Identify which cell holds the provided text, then report its (X, Y) central coordinate. 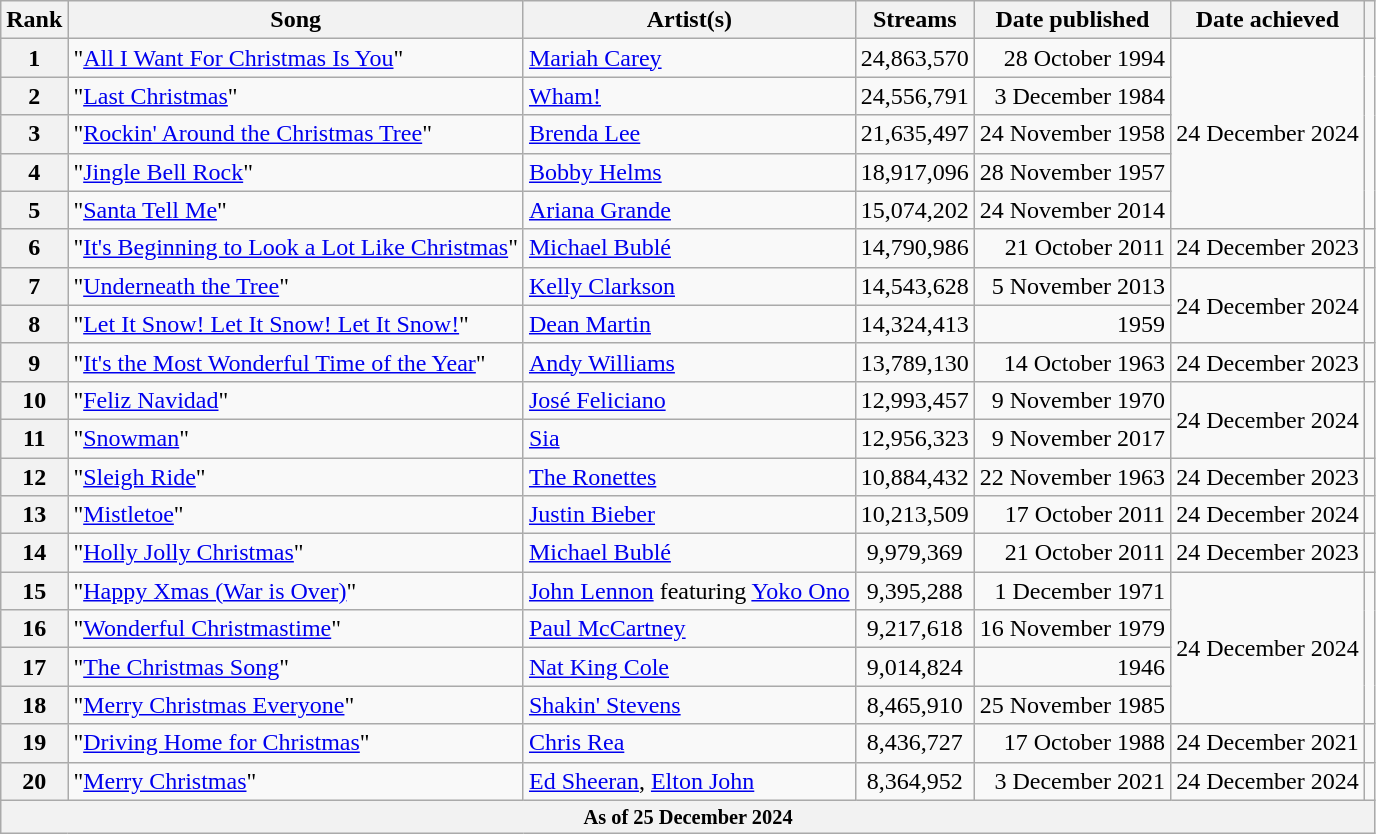
Song (296, 20)
Ed Sheeran, Elton John (689, 781)
17 (34, 667)
"Happy Xmas (War is Over)" (296, 591)
18,917,096 (914, 172)
1 (34, 58)
Wham! (689, 96)
"Feliz Navidad" (296, 400)
1946 (1072, 667)
Date published (1072, 20)
José Feliciano (689, 400)
"Last Christmas" (296, 96)
"Let It Snow! Let It Snow! Let It Snow!" (296, 324)
6 (34, 248)
28 November 1957 (1072, 172)
14,790,986 (914, 248)
"Santa Tell Me" (296, 210)
10 (34, 400)
1 December 1971 (1072, 591)
"It's the Most Wonderful Time of the Year" (296, 362)
Ariana Grande (689, 210)
Nat King Cole (689, 667)
"Snowman" (296, 438)
Date achieved (1268, 20)
17 October 1988 (1072, 743)
16 November 1979 (1072, 629)
Sia (689, 438)
Artist(s) (689, 20)
12,993,457 (914, 400)
Andy Williams (689, 362)
19 (34, 743)
John Lennon featuring Yoko Ono (689, 591)
13,789,130 (914, 362)
Bobby Helms (689, 172)
16 (34, 629)
Shakin' Stevens (689, 705)
11 (34, 438)
24 December 2021 (1268, 743)
10,213,509 (914, 515)
Brenda Lee (689, 134)
7 (34, 286)
3 December 1984 (1072, 96)
9 (34, 362)
"Driving Home for Christmas" (296, 743)
3 (34, 134)
24 November 2014 (1072, 210)
17 October 2011 (1072, 515)
8,364,952 (914, 781)
21,635,497 (914, 134)
"Jingle Bell Rock" (296, 172)
"Merry Christmas" (296, 781)
Paul McCartney (689, 629)
Mariah Carey (689, 58)
Rank (34, 20)
10,884,432 (914, 477)
8 (34, 324)
9,014,824 (914, 667)
"Wonderful Christmastime" (296, 629)
Chris Rea (689, 743)
18 (34, 705)
"Mistletoe" (296, 515)
9,395,288 (914, 591)
Streams (914, 20)
4 (34, 172)
Dean Martin (689, 324)
15,074,202 (914, 210)
"All I Want For Christmas Is You" (296, 58)
5 November 2013 (1072, 286)
24,556,791 (914, 96)
24,863,570 (914, 58)
"Underneath the Tree" (296, 286)
24 November 1958 (1072, 134)
14 (34, 553)
28 October 1994 (1072, 58)
25 November 1985 (1072, 705)
9,979,369 (914, 553)
"Sleigh Ride" (296, 477)
13 (34, 515)
Justin Bieber (689, 515)
14,543,628 (914, 286)
5 (34, 210)
"Holly Jolly Christmas" (296, 553)
"The Christmas Song" (296, 667)
"Rockin' Around the Christmas Tree" (296, 134)
22 November 1963 (1072, 477)
12,956,323 (914, 438)
"It's Beginning to Look a Lot Like Christmas" (296, 248)
1959 (1072, 324)
"Merry Christmas Everyone" (296, 705)
3 December 2021 (1072, 781)
As of 25 December 2024 (688, 817)
20 (34, 781)
14,324,413 (914, 324)
2 (34, 96)
9 November 1970 (1072, 400)
8,436,727 (914, 743)
Kelly Clarkson (689, 286)
9 November 2017 (1072, 438)
8,465,910 (914, 705)
The Ronettes (689, 477)
9,217,618 (914, 629)
15 (34, 591)
14 October 1963 (1072, 362)
12 (34, 477)
